Output the (x, y) coordinate of the center of the cell containing the given text.  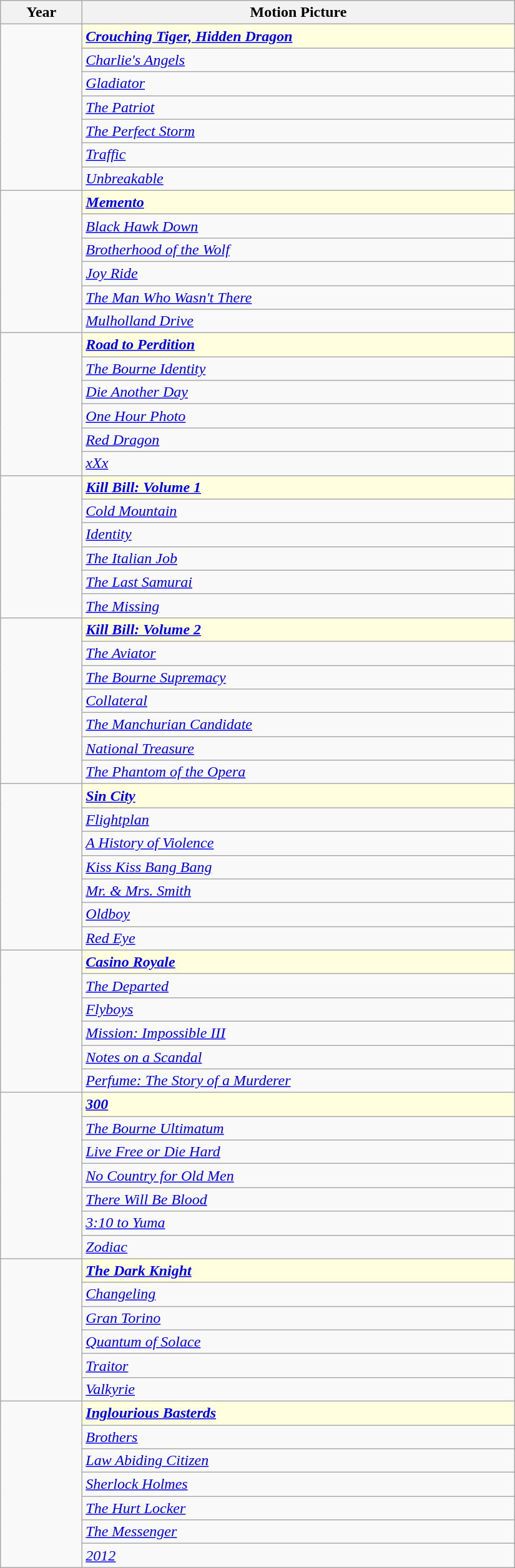
The Departed (298, 985)
Law Abiding Citizen (298, 1461)
Unbreakable (298, 178)
Gran Torino (298, 1318)
The Perfect Storm (298, 131)
A History of Violence (298, 843)
Red Dragon (298, 440)
Valkyrie (298, 1389)
300 (298, 1105)
Flightplan (298, 820)
Mission: Impossible III (298, 1033)
The Messenger (298, 1532)
Gladiator (298, 84)
Cold Mountain (298, 511)
The Patriot (298, 107)
Year (41, 12)
Motion Picture (298, 12)
Traitor (298, 1365)
Red Eye (298, 938)
Brothers (298, 1436)
Sherlock Holmes (298, 1484)
Flyboys (298, 1009)
There Will Be Blood (298, 1199)
2012 (298, 1556)
The Bourne Ultimatum (298, 1128)
Mulholland Drive (298, 321)
The Hurt Locker (298, 1508)
Inglourious Basterds (298, 1413)
Kiss Kiss Bang Bang (298, 867)
Sin City (298, 796)
xXx (298, 463)
Notes on a Scandal (298, 1057)
Quantum of Solace (298, 1342)
Black Hawk Down (298, 226)
Brotherhood of the Wolf (298, 249)
Perfume: The Story of a Murderer (298, 1081)
Joy Ride (298, 273)
The Bourne Supremacy (298, 677)
Changeling (298, 1294)
Live Free or Die Hard (298, 1152)
The Italian Job (298, 558)
Kill Bill: Volume 1 (298, 487)
Traffic (298, 155)
National Treasure (298, 748)
The Manchurian Candidate (298, 725)
Collateral (298, 701)
Mr. & Mrs. Smith (298, 891)
Charlie's Angels (298, 60)
The Phantom of the Opera (298, 772)
The Last Samurai (298, 582)
The Man Who Wasn't There (298, 298)
No Country for Old Men (298, 1176)
Crouching Tiger, Hidden Dragon (298, 36)
3:10 to Yuma (298, 1223)
The Missing (298, 606)
Memento (298, 202)
Oldboy (298, 914)
Kill Bill: Volume 2 (298, 629)
The Aviator (298, 653)
One Hour Photo (298, 416)
The Dark Knight (298, 1270)
Identity (298, 535)
Zodiac (298, 1247)
Road to Perdition (298, 345)
The Bourne Identity (298, 369)
Die Another Day (298, 392)
Casino Royale (298, 962)
